Identify which cell holds the provided text, then report its (X, Y) central coordinate. 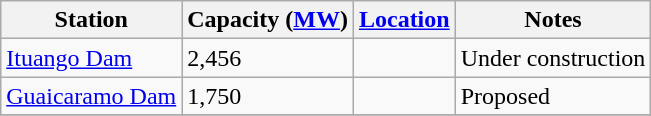
Proposed (553, 96)
Notes (553, 20)
2,456 (268, 58)
Under construction (553, 58)
Ituango Dam (92, 58)
Station (92, 20)
Location (404, 20)
1,750 (268, 96)
Capacity (MW) (268, 20)
Guaicaramo Dam (92, 96)
